Scan for the cell matching the given text and deliver its (x, y) coordinate at center. 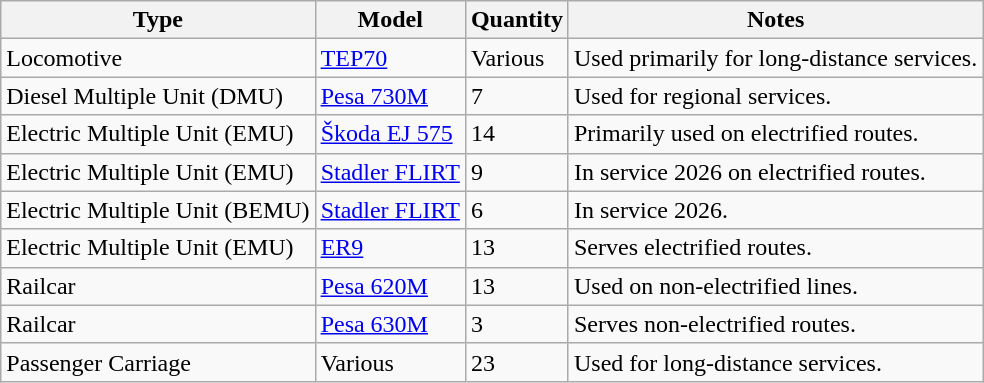
Pesa 620M (390, 286)
23 (516, 362)
Notes (775, 20)
Used primarily for long-distance services. (775, 58)
In service 2026 on electrified routes. (775, 172)
Used for long-distance services. (775, 362)
Type (158, 20)
7 (516, 96)
Quantity (516, 20)
3 (516, 324)
TEP70 (390, 58)
Serves non-electrified routes. (775, 324)
Electric Multiple Unit (BEMU) (158, 210)
Primarily used on electrified routes. (775, 134)
Used on non-electrified lines. (775, 286)
ER9 (390, 248)
Model (390, 20)
Used for regional services. (775, 96)
9 (516, 172)
In service 2026. (775, 210)
Diesel Multiple Unit (DMU) (158, 96)
14 (516, 134)
Škoda EJ 575 (390, 134)
Passenger Carriage (158, 362)
Locomotive (158, 58)
Pesa 630M (390, 324)
Serves electrified routes. (775, 248)
6 (516, 210)
Pesa 730M (390, 96)
